Determine the [x, y] coordinate at the center of the cell enclosing the given text.  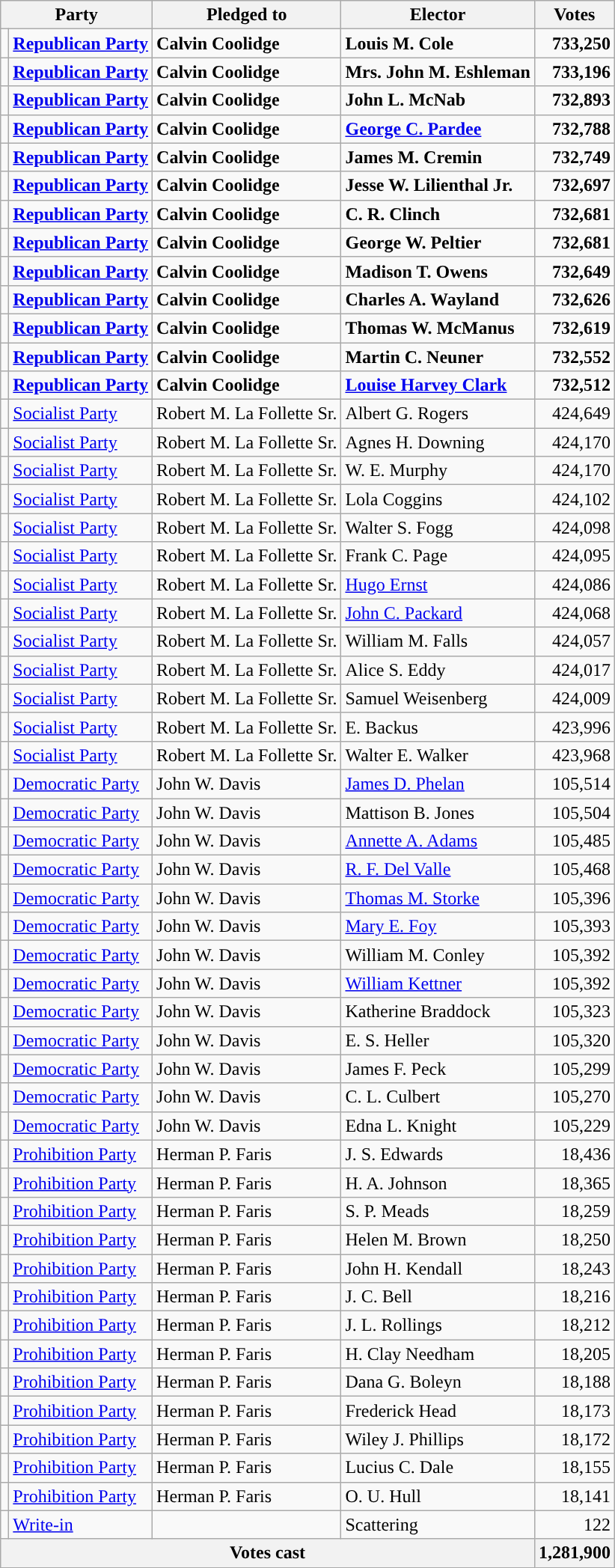
424,068 [575, 613]
18,365 [575, 1183]
105,504 [575, 812]
733,196 [575, 72]
H. Clay Needham [438, 1354]
424,098 [575, 528]
William M. Conley [438, 955]
18,141 [575, 1496]
Charles A. Wayland [438, 299]
Elector [438, 15]
Scattering [438, 1525]
18,205 [575, 1354]
William Kettner [438, 983]
James F. Peck [438, 1069]
James D. Phelan [438, 784]
George W. Peltier [438, 242]
Thomas M. Storke [438, 898]
Madison T. Owens [438, 271]
424,086 [575, 585]
Martin C. Neuner [438, 357]
J. S. Edwards [438, 1154]
122 [575, 1525]
18,188 [575, 1382]
732,893 [575, 100]
J. C. Bell [438, 1297]
105,393 [575, 927]
105,270 [575, 1097]
C. L. Culbert [438, 1097]
Louise Harvey Clark [438, 385]
Annette A. Adams [438, 841]
18,243 [575, 1269]
W. E. Murphy [438, 471]
Katherine Braddock [438, 1012]
Mattison B. Jones [438, 812]
Lola Coggins [438, 499]
18,436 [575, 1154]
Edna L. Knight [438, 1126]
423,968 [575, 755]
Lucius C. Dale [438, 1468]
423,996 [575, 727]
O. U. Hull [438, 1496]
732,649 [575, 271]
George C. Pardee [438, 129]
Alice S. Eddy [438, 670]
Jesse W. Lilienthal Jr. [438, 186]
Helen M. Brown [438, 1239]
18,216 [575, 1297]
Albert G. Rogers [438, 414]
John C. Packard [438, 613]
S. P. Meads [438, 1211]
E. Backus [438, 727]
732,697 [575, 186]
732,749 [575, 157]
Louis M. Cole [438, 43]
732,788 [575, 129]
18,172 [575, 1439]
732,619 [575, 328]
424,649 [575, 414]
732,512 [575, 385]
18,250 [575, 1239]
Frank C. Page [438, 556]
18,155 [575, 1468]
Mary E. Foy [438, 927]
1,281,900 [575, 1553]
Votes cast [268, 1553]
105,229 [575, 1126]
E. S. Heller [438, 1040]
424,057 [575, 641]
424,095 [575, 556]
Mrs. John M. Eshleman [438, 72]
William M. Falls [438, 641]
R. F. Del Valle [438, 870]
105,485 [575, 841]
105,299 [575, 1069]
105,396 [575, 898]
John L. McNab [438, 100]
Write-in [81, 1525]
105,468 [575, 870]
Dana G. Boleyn [438, 1382]
424,009 [575, 698]
Frederick Head [438, 1411]
C. R. Clinch [438, 214]
105,323 [575, 1012]
Party [76, 15]
Votes [575, 15]
732,626 [575, 299]
732,552 [575, 357]
424,102 [575, 499]
Wiley J. Phillips [438, 1439]
Pledged to [247, 15]
105,514 [575, 784]
424,017 [575, 670]
18,173 [575, 1411]
Thomas W. McManus [438, 328]
105,320 [575, 1040]
John H. Kendall [438, 1269]
18,212 [575, 1326]
Walter S. Fogg [438, 528]
James M. Cremin [438, 157]
18,259 [575, 1211]
Agnes H. Downing [438, 442]
Samuel Weisenberg [438, 698]
H. A. Johnson [438, 1183]
J. L. Rollings [438, 1326]
Hugo Ernst [438, 585]
733,250 [575, 43]
Walter E. Walker [438, 755]
